Scan for the cell matching the given text and deliver its [x, y] coordinate at center. 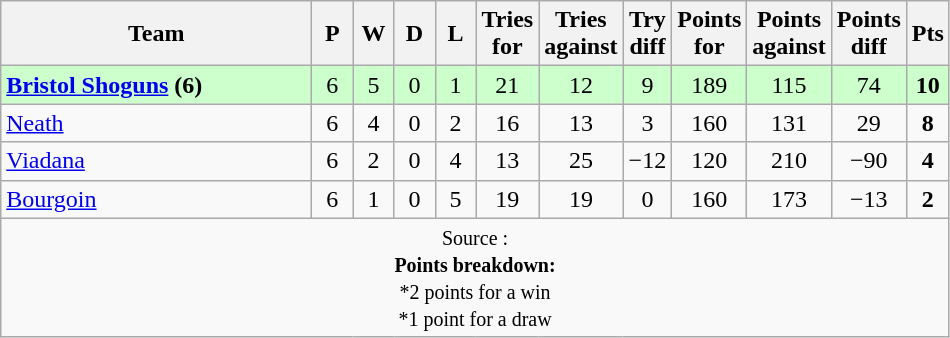
D [414, 34]
Viadana [156, 161]
29 [868, 123]
Bristol Shoguns (6) [156, 85]
21 [508, 85]
Bourgoin [156, 199]
25 [581, 161]
173 [789, 199]
9 [648, 85]
210 [789, 161]
Pts [928, 34]
Points against [789, 34]
131 [789, 123]
74 [868, 85]
120 [710, 161]
P [332, 34]
Tries for [508, 34]
Tries against [581, 34]
16 [508, 123]
−13 [868, 199]
8 [928, 123]
189 [710, 85]
Points for [710, 34]
10 [928, 85]
12 [581, 85]
W [374, 34]
−12 [648, 161]
Points diff [868, 34]
Team [156, 34]
Try diff [648, 34]
Source : Points breakdown:*2 points for a win*1 point for a draw [476, 278]
L [456, 34]
−90 [868, 161]
Neath [156, 123]
115 [789, 85]
3 [648, 123]
